Provide the [x, y] coordinate of the cell's center where the given text is located.  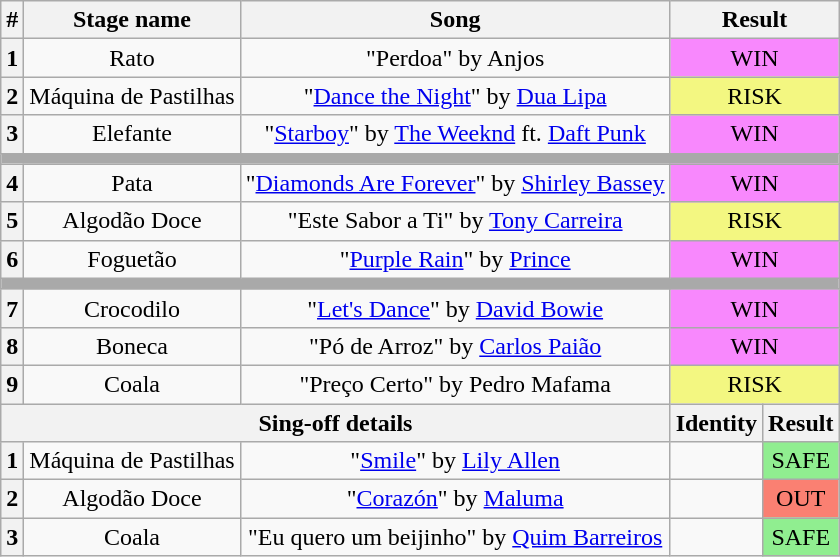
"Dance the Night" by Dua Lipa [455, 96]
"Perdoa" by Anjos [455, 58]
Song [455, 20]
"Corazón" by Maluma [455, 499]
Sing-off details [336, 423]
"Este Sabor a Ti" by Tony Carreira [455, 221]
Boneca [132, 346]
8 [12, 346]
Pata [132, 183]
4 [12, 183]
"Purple Rain" by Prince [455, 259]
7 [12, 308]
OUT [801, 499]
"Eu quero um beijinho" by Quim Barreiros [455, 537]
Identity [716, 423]
6 [12, 259]
"Starboy" by The Weeknd ft. Daft Punk [455, 134]
"Diamonds Are Forever" by Shirley Bassey [455, 183]
Rato [132, 58]
9 [12, 384]
"Smile" by Lily Allen [455, 461]
Stage name [132, 20]
5 [12, 221]
Elefante [132, 134]
"Preço Certo" by Pedro Mafama [455, 384]
Crocodilo [132, 308]
"Pó de Arroz" by Carlos Paião [455, 346]
Foguetão [132, 259]
"Let's Dance" by David Bowie [455, 308]
# [12, 20]
